Pinpoint the cell where the given text exists, returning its [x, y] midpoint coordinate. 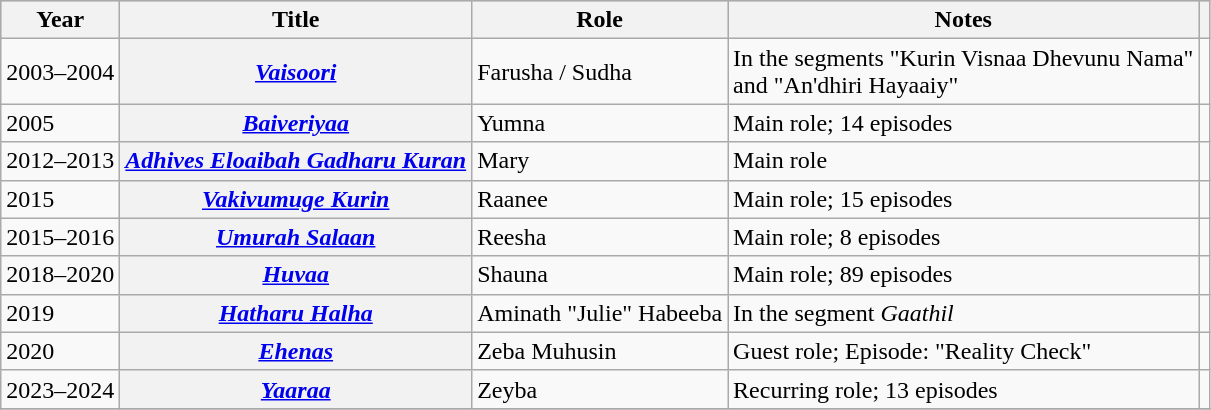
2019 [60, 313]
2020 [60, 351]
Guest role; Episode: "Reality Check" [964, 351]
Main role; 15 episodes [964, 199]
2015 [60, 199]
Vakivumuge Kurin [296, 199]
Reesha [600, 237]
Farusha / Sudha [600, 72]
Shauna [600, 275]
In the segments "Kurin Visnaa Dhevunu Nama"and "An'dhiri Hayaaiy" [964, 72]
Title [296, 20]
Yumna [600, 123]
2012–2013 [60, 161]
Yaaraa [296, 389]
2005 [60, 123]
Main role; 14 episodes [964, 123]
Umurah Salaan [296, 237]
Baiveriyaa [296, 123]
Zeyba [600, 389]
Aminath "Julie" Habeeba [600, 313]
2003–2004 [60, 72]
Zeba Muhusin [600, 351]
2015–2016 [60, 237]
Recurring role; 13 episodes [964, 389]
Adhives Eloaibah Gadharu Kuran [296, 161]
Notes [964, 20]
Huvaa [296, 275]
Main role; 8 episodes [964, 237]
Mary [600, 161]
2018–2020 [60, 275]
Role [600, 20]
Ehenas [296, 351]
Hatharu Halha [296, 313]
Main role; 89 episodes [964, 275]
In the segment Gaathil [964, 313]
Raanee [600, 199]
2023–2024 [60, 389]
Main role [964, 161]
Vaisoori [296, 72]
Year [60, 20]
